Locate the cell with the specified text and output its [x, y] center coordinate. 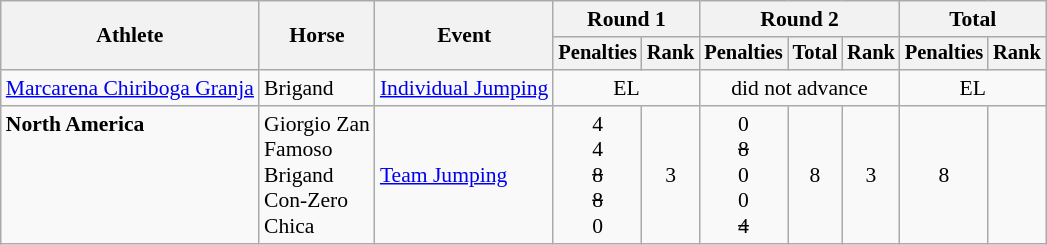
08004 [743, 175]
did not advance [799, 88]
Event [464, 36]
Giorgio ZanFamosoBrigandCon-ZeroChica [317, 175]
Round 1 [626, 19]
Brigand [317, 88]
North America [130, 175]
Round 2 [799, 19]
Marcarena Chiriboga Granja [130, 88]
Horse [317, 36]
44880 [597, 175]
Team Jumping [464, 175]
Athlete [130, 36]
Individual Jumping [464, 88]
